From the cell containing the given text, extract its center point as (X, Y) coordinate. 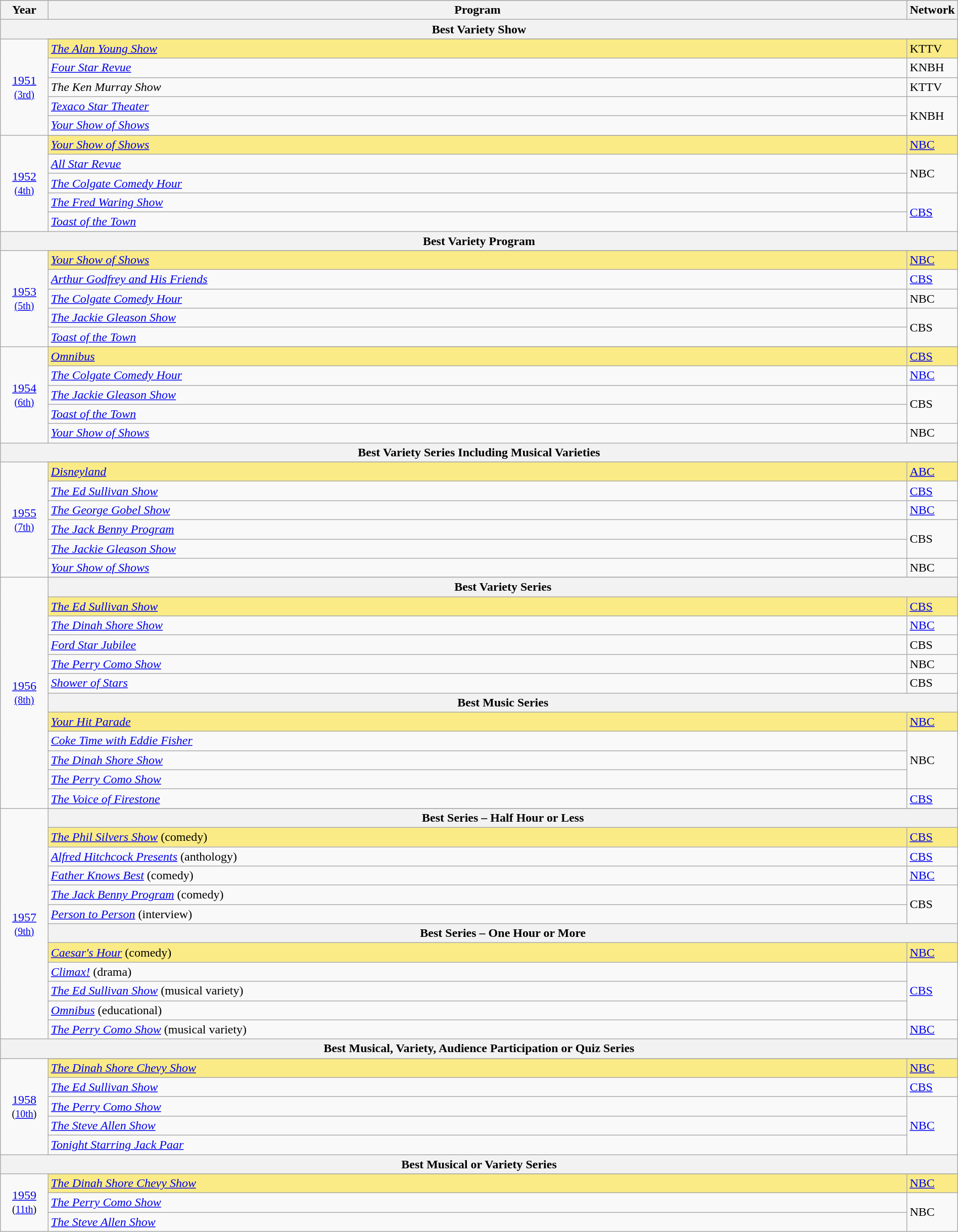
Network (932, 10)
Best Variety Series (503, 587)
Shower of Stars (477, 683)
Your Hit Parade (477, 722)
Best Series – One Hour or More (503, 933)
Omnibus (477, 356)
Omnibus (educational) (477, 1010)
Best Series – Half Hour or Less (503, 818)
Best Music Series (503, 702)
1959(11th) (24, 1203)
The Alan Young Show (477, 49)
Tonight Starring Jack Paar (477, 1145)
Caesar's Hour (comedy) (477, 953)
The Fred Waring Show (477, 202)
Alfred Hitchcock Presents (anthology) (477, 857)
ABC (932, 471)
Father Knows Best (comedy) (477, 876)
Best Musical or Variety Series (479, 1164)
Best Variety Show (479, 29)
All Star Revue (477, 164)
1955(7th) (24, 519)
Arthur Godfrey and His Friends (477, 279)
Disneyland (477, 471)
Four Star Revue (477, 68)
Program (477, 10)
The Voice of Firestone (477, 798)
1957(9th) (24, 924)
Best Musical, Variety, Audience Participation or Quiz Series (479, 1049)
The George Gobel Show (477, 510)
Coke Time with Eddie Fisher (477, 741)
Ford Star Jubilee (477, 645)
1953(5th) (24, 299)
The Jack Benny Program (comedy) (477, 895)
The Ken Murray Show (477, 87)
Year (24, 10)
1956(8th) (24, 693)
1951(3rd) (24, 87)
The Phil Silvers Show (comedy) (477, 837)
Best Variety Program (479, 241)
Best Variety Series Including Musical Varieties (479, 452)
The Jack Benny Program (477, 529)
1952(4th) (24, 183)
The Perry Como Show (musical variety) (477, 1029)
Texaco Star Theater (477, 106)
Climax! (drama) (477, 972)
1954(6th) (24, 395)
Person to Person (interview) (477, 914)
The Ed Sullivan Show (musical variety) (477, 991)
1958(10th) (24, 1106)
